Find where the given text appears and provide that cell's center as (x, y) coordinate. 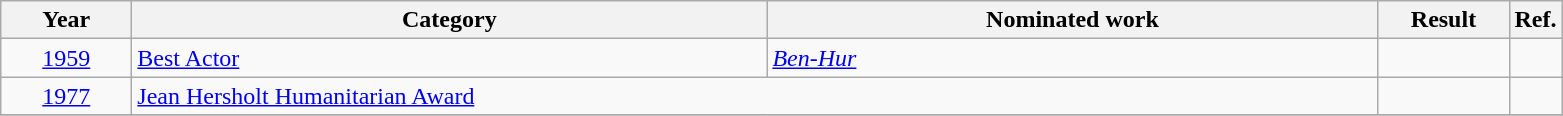
Jean Hersholt Humanitarian Award (755, 96)
1959 (66, 58)
1977 (66, 96)
Ref. (1536, 20)
Ben-Hur (1072, 58)
Year (66, 20)
Result (1444, 20)
Nominated work (1072, 20)
Best Actor (450, 58)
Category (450, 20)
